Search for the cell housing the specified text and yield its (x, y) center coordinate. 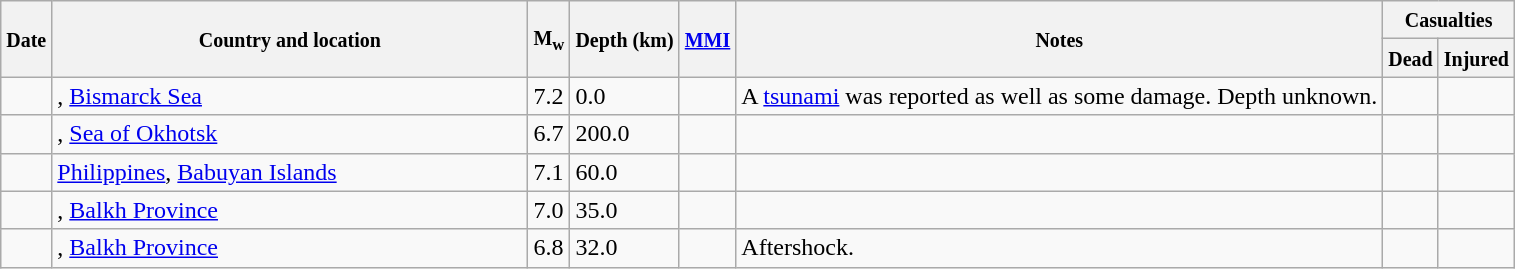
7.2 (549, 96)
6.8 (549, 248)
Notes (1060, 39)
MMI (708, 39)
Country and location (290, 39)
Casualties (1449, 20)
7.0 (549, 210)
60.0 (624, 172)
Date (26, 39)
200.0 (624, 134)
7.1 (549, 172)
, Bismarck Sea (290, 96)
Mw (549, 39)
Philippines, Babuyan Islands (290, 172)
A tsunami was reported as well as some damage. Depth unknown. (1060, 96)
32.0 (624, 248)
35.0 (624, 210)
Dead (1411, 58)
Aftershock. (1060, 248)
Depth (km) (624, 39)
6.7 (549, 134)
0.0 (624, 96)
Injured (1476, 58)
, Sea of Okhotsk (290, 134)
